Provide the (X, Y) coordinate of the cell's center where the given text is located.  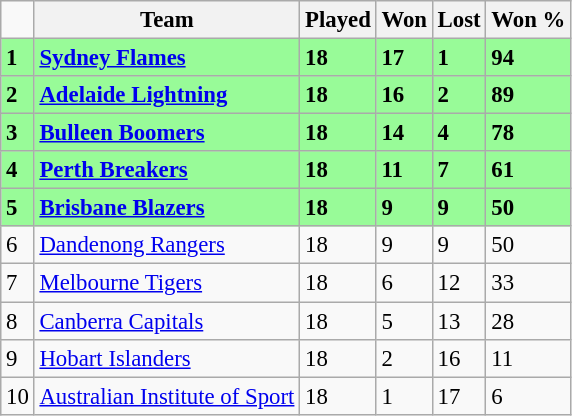
28 (528, 321)
61 (528, 170)
Team (167, 20)
10 (18, 396)
Sydney Flames (167, 58)
Lost (459, 20)
Perth Breakers (167, 170)
13 (459, 321)
Brisbane Blazers (167, 208)
94 (528, 58)
Melbourne Tigers (167, 283)
Won (404, 20)
Won % (528, 20)
Canberra Capitals (167, 321)
89 (528, 95)
Played (338, 20)
Dandenong Rangers (167, 245)
8 (18, 321)
Australian Institute of Sport (167, 396)
12 (459, 283)
Bulleen Boomers (167, 133)
3 (18, 133)
14 (404, 133)
78 (528, 133)
Adelaide Lightning (167, 95)
Hobart Islanders (167, 358)
33 (528, 283)
